Search for the cell housing the specified text and yield its (X, Y) center coordinate. 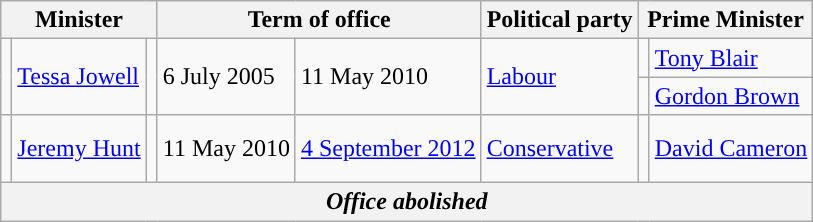
Prime Minister (726, 20)
Gordon Brown (731, 96)
Jeremy Hunt (79, 149)
David Cameron (731, 149)
Labour (560, 77)
Tony Blair (731, 58)
Term of office (319, 20)
Tessa Jowell (79, 77)
Minister (79, 20)
Conservative (560, 149)
Office abolished (407, 201)
6 July 2005 (226, 77)
4 September 2012 (388, 149)
Political party (560, 20)
